Identify which cell holds the provided text, then report its [x, y] central coordinate. 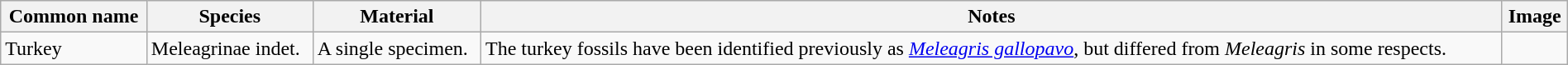
Image [1535, 17]
Common name [74, 17]
A single specimen. [397, 48]
Notes [991, 17]
The turkey fossils have been identified previously as Meleagris gallopavo, but differed from Meleagris in some respects. [991, 48]
Turkey [74, 48]
Material [397, 17]
Species [230, 17]
Meleagrinae indet. [230, 48]
